From the cell containing the given text, extract its center point as (X, Y) coordinate. 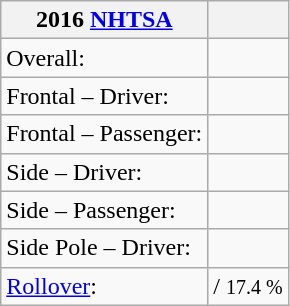
Frontal – Driver: (104, 96)
Rollover: (104, 286)
Side – Driver: (104, 172)
Side Pole – Driver: (104, 248)
/ 17.4 % (248, 286)
Overall: (104, 58)
Side – Passenger: (104, 210)
Frontal – Passenger: (104, 134)
2016 NHTSA (104, 20)
